Locate the cell with the specified text and output its (x, y) center coordinate. 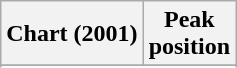
Peakposition (189, 34)
Chart (2001) (72, 34)
